Determine the (x, y) coordinate at the center of the cell enclosing the given text.  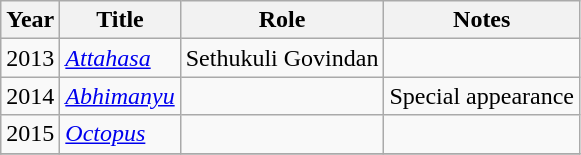
Sethukuli Govindan (282, 58)
Notes (482, 20)
2013 (30, 58)
Year (30, 20)
Abhimanyu (120, 96)
Special appearance (482, 96)
Octopus (120, 134)
Role (282, 20)
Title (120, 20)
Attahasa (120, 58)
2014 (30, 96)
2015 (30, 134)
